Search for the cell housing the specified text and yield its (x, y) center coordinate. 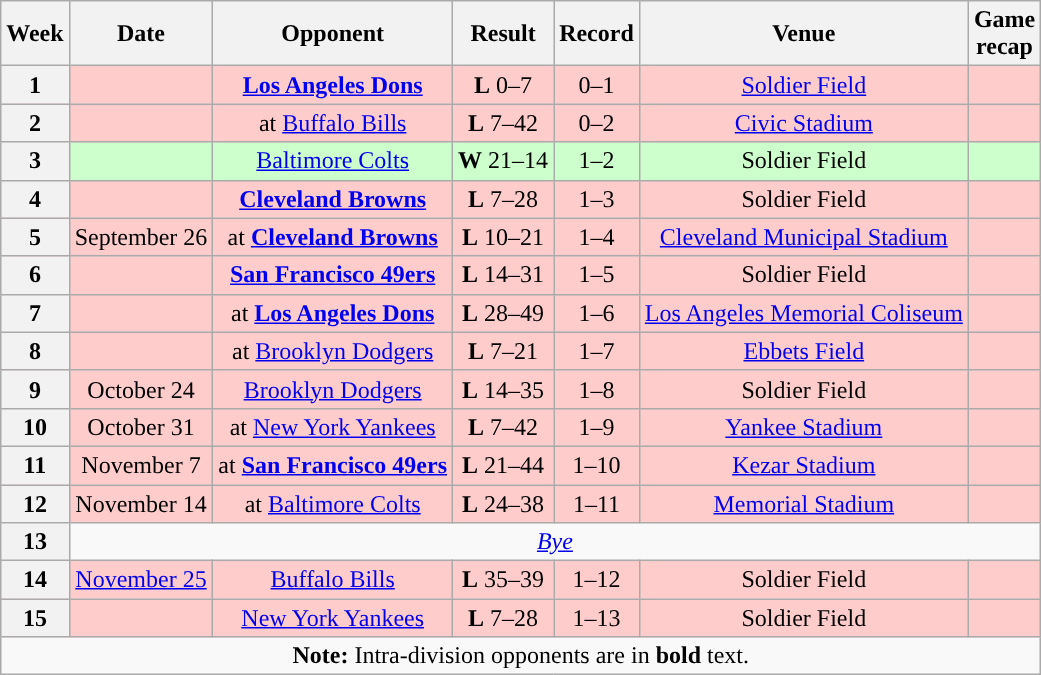
1–5 (597, 275)
4 (35, 199)
at Buffalo Bills (333, 123)
at Cleveland Browns (333, 237)
Bye (555, 542)
7 (35, 313)
2 (35, 123)
at Los Angeles Dons (333, 313)
at New York Yankees (333, 427)
Brooklyn Dodgers (333, 389)
1–8 (597, 389)
at San Francisco 49ers (333, 465)
New York Yankees (333, 618)
October 31 (141, 427)
Record (597, 34)
L 28–49 (504, 313)
September 26 (141, 237)
1–10 (597, 465)
10 (35, 427)
1–13 (597, 618)
Week (35, 34)
Buffalo Bills (333, 580)
6 (35, 275)
12 (35, 503)
1–7 (597, 351)
Ebbets Field (804, 351)
Los Angeles Memorial Coliseum (804, 313)
L 7–21 (504, 351)
1–12 (597, 580)
Memorial Stadium (804, 503)
L 14–31 (504, 275)
Civic Stadium (804, 123)
L 24–38 (504, 503)
9 (35, 389)
October 24 (141, 389)
Venue (804, 34)
5 (35, 237)
13 (35, 542)
Gamerecap (1004, 34)
15 (35, 618)
Note: Intra-division opponents are in bold text. (521, 656)
14 (35, 580)
San Francisco 49ers (333, 275)
Yankee Stadium (804, 427)
1–4 (597, 237)
3 (35, 161)
L 14–35 (504, 389)
L 35–39 (504, 580)
November 14 (141, 503)
1 (35, 85)
1–6 (597, 313)
W 21–14 (504, 161)
L 21–44 (504, 465)
Result (504, 34)
November 25 (141, 580)
Baltimore Colts (333, 161)
Opponent (333, 34)
at Brooklyn Dodgers (333, 351)
L 10–21 (504, 237)
Date (141, 34)
0–1 (597, 85)
Cleveland Browns (333, 199)
0–2 (597, 123)
11 (35, 465)
1–2 (597, 161)
Los Angeles Dons (333, 85)
1–3 (597, 199)
Kezar Stadium (804, 465)
1–11 (597, 503)
1–9 (597, 427)
8 (35, 351)
November 7 (141, 465)
Cleveland Municipal Stadium (804, 237)
at Baltimore Colts (333, 503)
L 0–7 (504, 85)
